Return (x, y) of the center of cell containing provided text 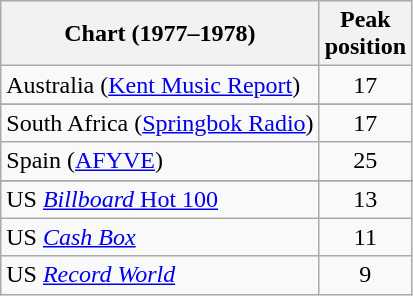
Australia (Kent Music Report) (160, 85)
US Billboard Hot 100 (160, 199)
Peakposition (365, 34)
Spain (AFYVE) (160, 161)
25 (365, 161)
US Record World (160, 275)
US Cash Box (160, 237)
9 (365, 275)
South Africa (Springbok Radio) (160, 123)
11 (365, 237)
Chart (1977–1978) (160, 34)
13 (365, 199)
